From the cell containing the given text, extract its center point as [x, y] coordinate. 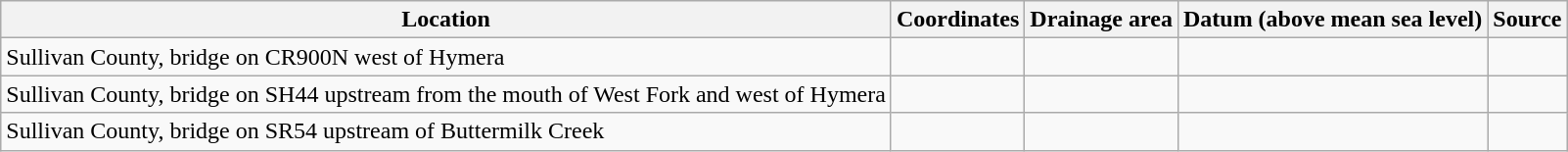
Datum (above mean sea level) [1332, 20]
Sullivan County, bridge on CR900N west of Hymera [446, 57]
Coordinates [957, 20]
Sullivan County, bridge on SH44 upstream from the mouth of West Fork and west of Hymera [446, 94]
Source [1527, 20]
Location [446, 20]
Sullivan County, bridge on SR54 upstream of Buttermilk Creek [446, 131]
Drainage area [1102, 20]
